Provide the [X, Y] coordinate of the cell's center where the given text is located.  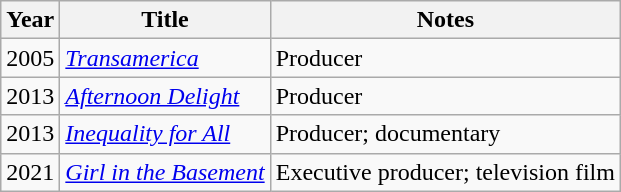
Girl in the Basement [165, 172]
Notes [445, 20]
Afternoon Delight [165, 96]
Inequality for All [165, 134]
Year [30, 20]
Title [165, 20]
Transamerica [165, 58]
Executive producer; television film [445, 172]
2005 [30, 58]
2021 [30, 172]
Producer; documentary [445, 134]
